Determine the (x, y) coordinate at the center of the cell enclosing the given text.  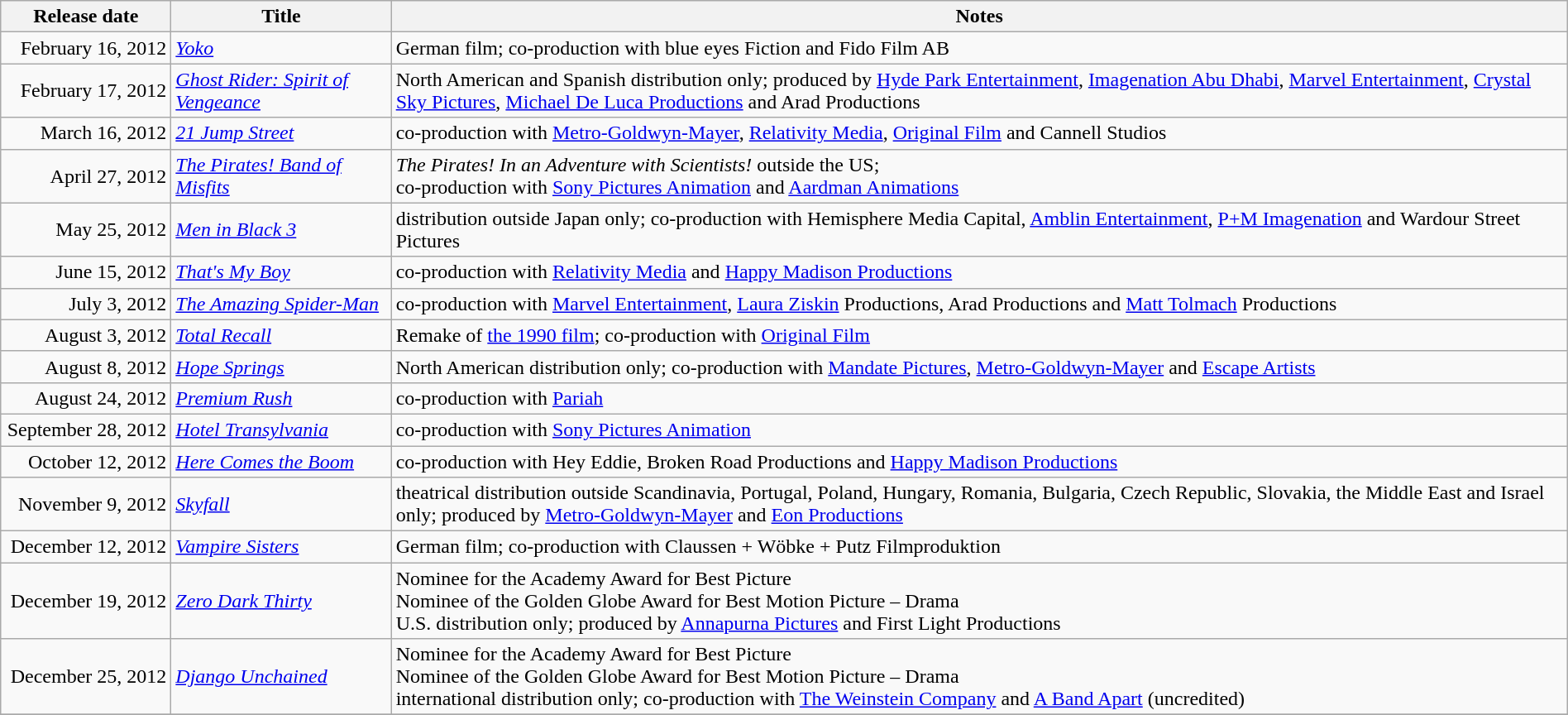
November 9, 2012 (86, 505)
December 25, 2012 (86, 677)
Premium Rush (281, 398)
The Pirates! In an Adventure with Scientists! outside the US;co-production with Sony Pictures Animation and Aardman Animations (979, 175)
October 12, 2012 (86, 461)
June 15, 2012 (86, 272)
May 25, 2012 (86, 230)
Zero Dark Thirty (281, 601)
21 Jump Street (281, 133)
German film; co-production with blue eyes Fiction and Fido Film AB (979, 48)
co-production with Pariah (979, 398)
Men in Black 3 (281, 230)
Total Recall (281, 335)
Skyfall (281, 505)
Release date (86, 17)
North American distribution only; co-production with Mandate Pictures, Metro-Goldwyn-Mayer and Escape Artists (979, 367)
Notes (979, 17)
German film; co-production with Claussen + Wöbke + Putz Filmproduktion (979, 547)
December 12, 2012 (86, 547)
Vampire Sisters (281, 547)
Remake of the 1990 film; co-production with Original Film (979, 335)
co-production with Hey Eddie, Broken Road Productions and Happy Madison Productions (979, 461)
Here Comes the Boom (281, 461)
Hope Springs (281, 367)
co-production with Relativity Media and Happy Madison Productions (979, 272)
Ghost Rider: Spirit of Vengeance (281, 91)
August 8, 2012 (86, 367)
December 19, 2012 (86, 601)
co-production with Sony Pictures Animation (979, 429)
co-production with Metro-Goldwyn-Mayer, Relativity Media, Original Film and Cannell Studios (979, 133)
July 3, 2012 (86, 304)
August 3, 2012 (86, 335)
co-production with Marvel Entertainment, Laura Ziskin Productions, Arad Productions and Matt Tolmach Productions (979, 304)
Hotel Transylvania (281, 429)
The Pirates! Band of Misfits (281, 175)
February 16, 2012 (86, 48)
Yoko (281, 48)
August 24, 2012 (86, 398)
April 27, 2012 (86, 175)
Django Unchained (281, 677)
Title (281, 17)
That's My Boy (281, 272)
distribution outside Japan only; co-production with Hemisphere Media Capital, Amblin Entertainment, P+M Imagenation and Wardour Street Pictures (979, 230)
February 17, 2012 (86, 91)
March 16, 2012 (86, 133)
September 28, 2012 (86, 429)
The Amazing Spider-Man (281, 304)
